Capture the cell that displays the provided text and extract its (X, Y) central coordinate. 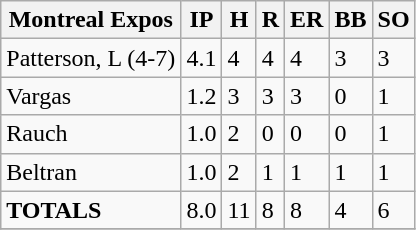
8.0 (202, 210)
TOTALS (91, 210)
11 (239, 210)
Vargas (91, 96)
ER (307, 20)
H (239, 20)
1.2 (202, 96)
Beltran (91, 172)
BB (350, 20)
SO (394, 20)
R (270, 20)
Rauch (91, 134)
IP (202, 20)
4.1 (202, 58)
Patterson, L (4-7) (91, 58)
Montreal Expos (91, 20)
6 (394, 210)
